From the cell containing the given text, extract its center point as (X, Y) coordinate. 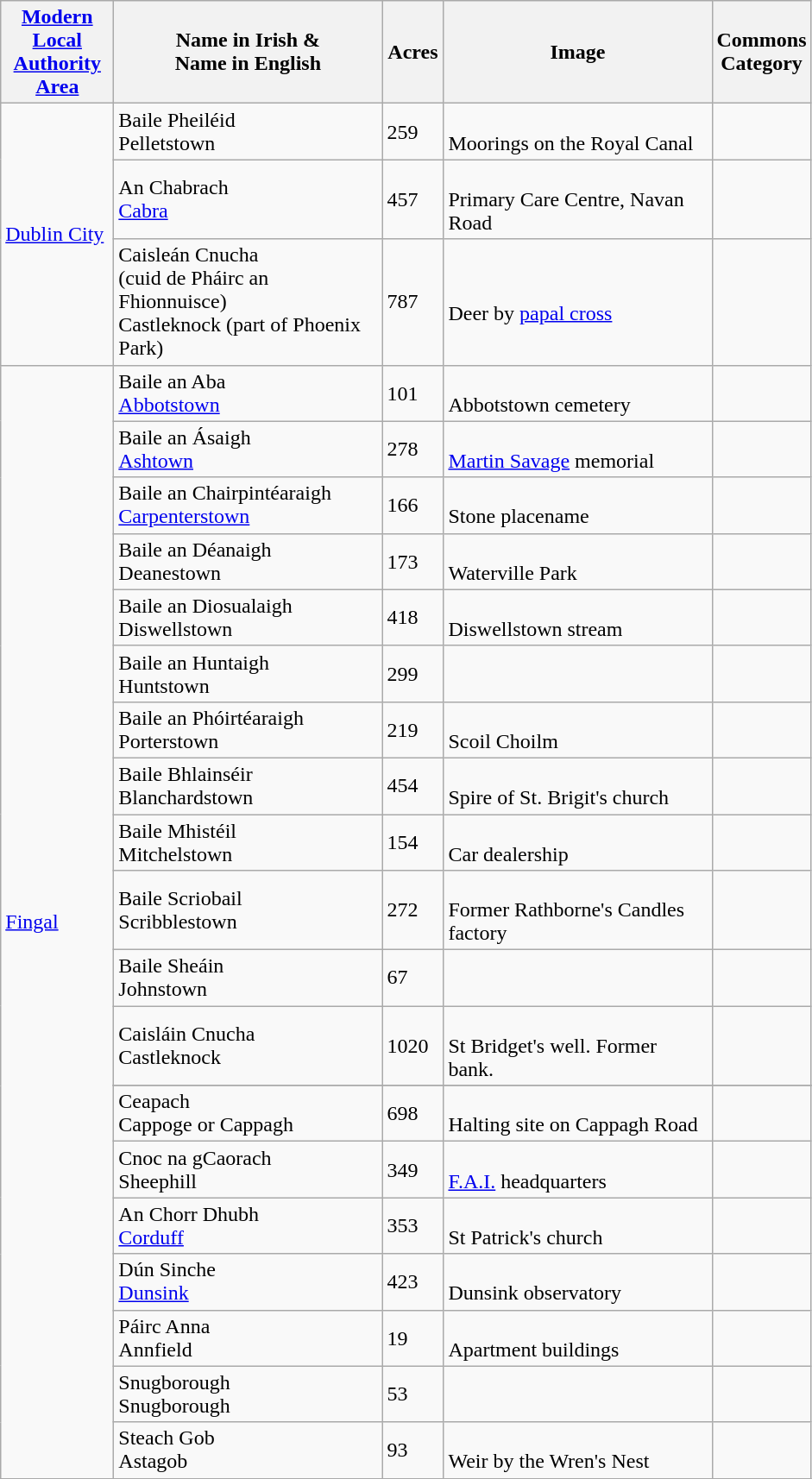
Baile an ChairpintéaraighCarpenterstown (249, 506)
Baile BhlainséirBlanchardstown (249, 785)
Car dealership (578, 842)
Commons Category (761, 52)
Caisláin CnuchaCastleknock (249, 1046)
Cnoc na gCaorachSheephill (249, 1170)
219 (412, 730)
Baile MhistéilMitchelstown (249, 842)
Scoil Choilm (578, 730)
Páirc AnnaAnnfield (249, 1337)
698 (412, 1113)
F.A.I. headquarters (578, 1170)
53 (412, 1394)
Baile an DéanaighDeanestown (249, 561)
Dún SincheDunsink (249, 1282)
299 (412, 673)
Spire of St. Brigit's church (578, 785)
101 (412, 393)
SnugboroughSnugborough (249, 1394)
Acres (412, 52)
353 (412, 1225)
Abbotstown cemetery (578, 393)
349 (412, 1170)
Baile ScriobailScribblestown (249, 910)
787 (412, 302)
Weir by the Wren's Nest (578, 1450)
Modern Local Authority Area (57, 52)
Baile SheáinJohnstown (249, 979)
67 (412, 979)
Baile an ÁsaighAshtown (249, 449)
454 (412, 785)
Baile an AbaAbbotstown (249, 393)
Name in Irish & Name in English (249, 52)
An ChabrachCabra (249, 199)
Baile an DiosualaighDiswellstown (249, 618)
Baile PheiléidPelletstown (249, 131)
154 (412, 842)
Deer by papal cross (578, 302)
173 (412, 561)
278 (412, 449)
Dunsink observatory (578, 1282)
423 (412, 1282)
259 (412, 131)
Baile an PhóirtéaraighPorterstown (249, 730)
418 (412, 618)
Moorings on the Royal Canal (578, 131)
93 (412, 1450)
Apartment buildings (578, 1337)
Caisleán Cnucha(cuid de Pháirc an Fhionnuisce)Castleknock (part of Phoenix Park) (249, 302)
Steach GobAstagob (249, 1450)
Diswellstown stream (578, 618)
An Chorr DhubhCorduff (249, 1225)
166 (412, 506)
Former Rathborne's Candles factory (578, 910)
Halting site on Cappagh Road (578, 1113)
Image (578, 52)
Baile an HuntaighHuntstown (249, 673)
19 (412, 1337)
457 (412, 199)
1020 (412, 1046)
Dublin City (57, 235)
Stone placename (578, 506)
Waterville Park (578, 561)
CeapachCappoge or Cappagh (249, 1113)
St Patrick's church (578, 1225)
Primary Care Centre, Navan Road (578, 199)
Fingal (57, 922)
Martin Savage memorial (578, 449)
St Bridget's well. Former bank. (578, 1046)
272 (412, 910)
